For the text-containing cell, return its midpoint in [X, Y] coordinate format. 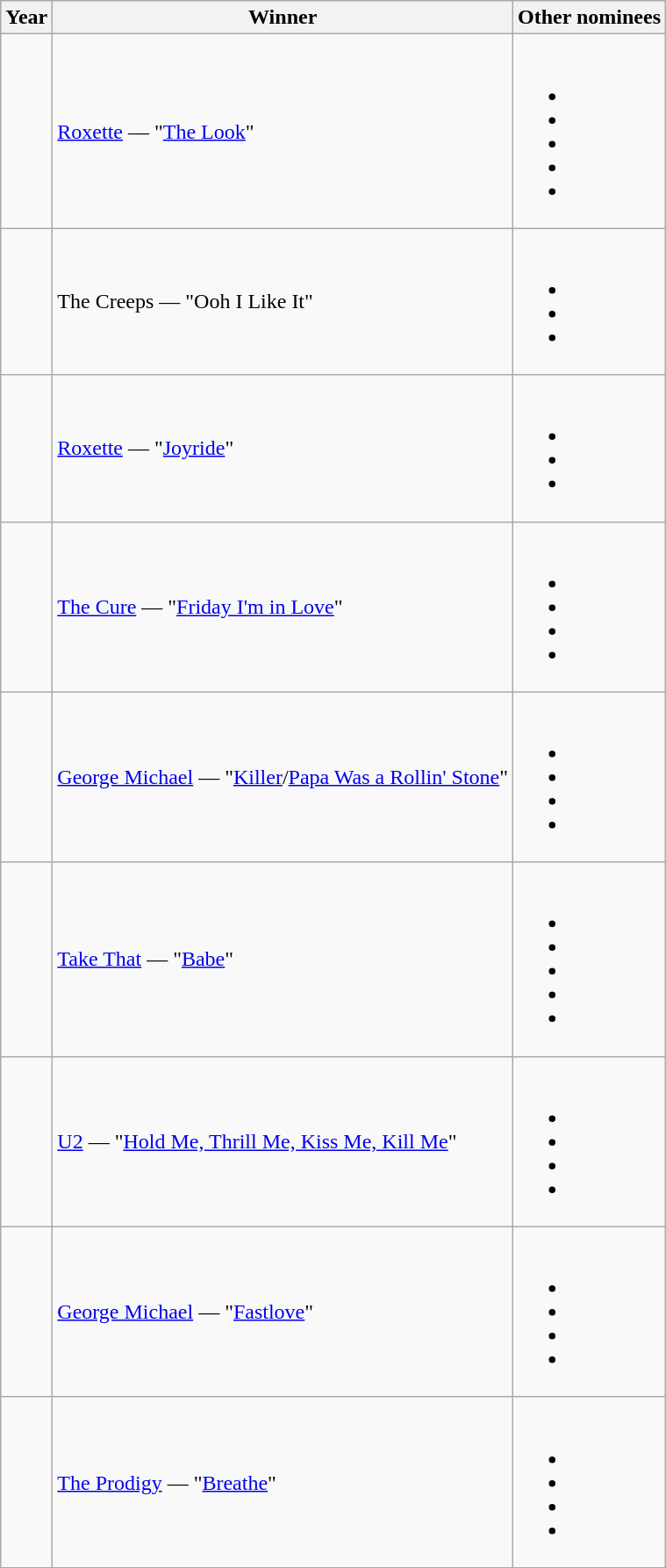
The Cure — "Friday I'm in Love" [283, 607]
The Creeps — "Ooh I Like It" [283, 302]
The Prodigy — "Breathe" [283, 1482]
Roxette — "The Look" [283, 132]
Take That — "Babe" [283, 959]
Other nominees [590, 18]
George Michael — "Fastlove" [283, 1312]
George Michael — "Killer/Papa Was a Rollin' Stone" [283, 777]
U2 — "Hold Me, Thrill Me, Kiss Me, Kill Me" [283, 1141]
Roxette — "Joyride" [283, 448]
Year [26, 18]
Winner [283, 18]
